Return [x, y] of the center of cell containing provided text 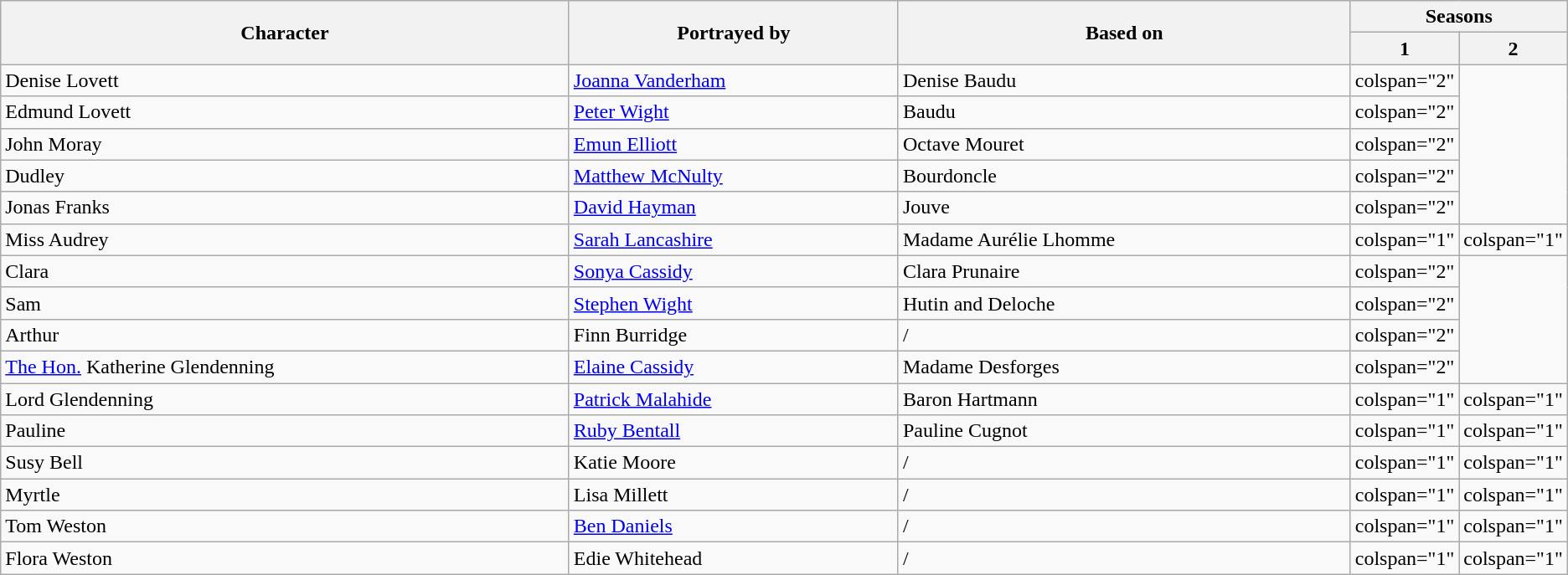
Madame Desforges [1124, 367]
Jonas Franks [285, 208]
Matthew McNulty [734, 176]
Madame Aurélie Lhomme [1124, 239]
Dudley [285, 176]
Edie Whitehead [734, 558]
Edmund Lovett [285, 112]
Stephen Wight [734, 303]
Bourdoncle [1124, 176]
Character [285, 33]
Baudu [1124, 112]
Denise Baudu [1124, 80]
Elaine Cassidy [734, 367]
Tom Weston [285, 526]
Joanna Vanderham [734, 80]
Arthur [285, 335]
Susy Bell [285, 463]
Patrick Malahide [734, 399]
Seasons [1459, 17]
Miss Audrey [285, 239]
Pauline Cugnot [1124, 431]
John Moray [285, 144]
Baron Hartmann [1124, 399]
Clara Prunaire [1124, 271]
Clara [285, 271]
Pauline [285, 431]
Emun Elliott [734, 144]
Ben Daniels [734, 526]
Denise Lovett [285, 80]
Lisa Millett [734, 495]
1 [1405, 49]
Sonya Cassidy [734, 271]
Portrayed by [734, 33]
Sam [285, 303]
Sarah Lancashire [734, 239]
Myrtle [285, 495]
Octave Mouret [1124, 144]
Ruby Bentall [734, 431]
David Hayman [734, 208]
Flora Weston [285, 558]
The Hon. Katherine Glendenning [285, 367]
2 [1514, 49]
Based on [1124, 33]
Katie Moore [734, 463]
Finn Burridge [734, 335]
Lord Glendenning [285, 399]
Hutin and Deloche [1124, 303]
Jouve [1124, 208]
Peter Wight [734, 112]
